From the cell containing the given text, extract its center point as [x, y] coordinate. 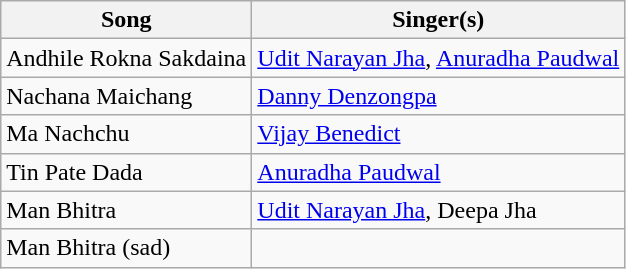
Nachana Maichang [126, 96]
Song [126, 20]
Man Bhitra [126, 210]
Vijay Benedict [438, 134]
Ma Nachchu [126, 134]
Udit Narayan Jha, Anuradha Paudwal [438, 58]
Danny Denzongpa [438, 96]
Tin Pate Dada [126, 172]
Udit Narayan Jha, Deepa Jha [438, 210]
Singer(s) [438, 20]
Man Bhitra (sad) [126, 248]
Anuradha Paudwal [438, 172]
Andhile Rokna Sakdaina [126, 58]
